Find where the given text appears and provide that cell's center as (x, y) coordinate. 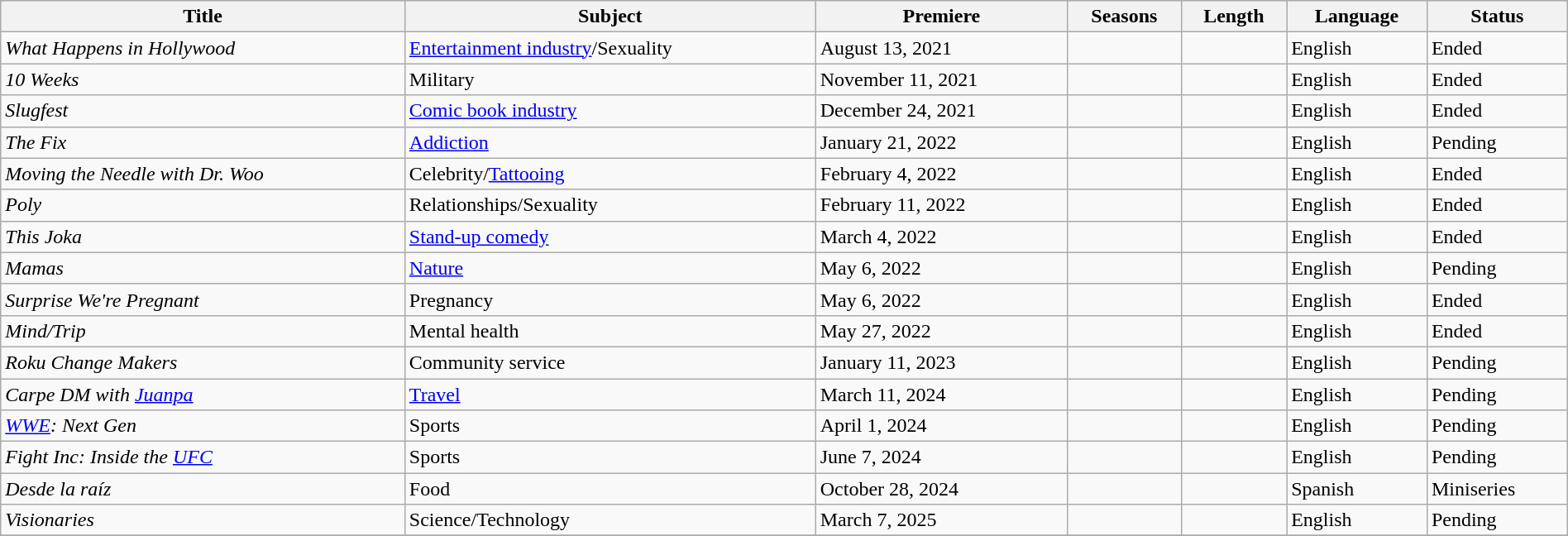
Desde la raíz (203, 489)
Addiction (610, 142)
Military (610, 79)
May 27, 2022 (941, 331)
Food (610, 489)
Moving the Needle with Dr. Woo (203, 174)
Celebrity/Tattooing (610, 174)
March 11, 2024 (941, 395)
June 7, 2024 (941, 457)
Nature (610, 268)
Surprise We're Pregnant (203, 299)
What Happens in Hollywood (203, 48)
March 7, 2025 (941, 520)
August 13, 2021 (941, 48)
Pregnancy (610, 299)
Community service (610, 362)
Mamas (203, 268)
Slugfest (203, 111)
Carpe DM with Juanpa (203, 395)
February 4, 2022 (941, 174)
Status (1497, 17)
Relationships/Sexuality (610, 205)
Mental health (610, 331)
Spanish (1357, 489)
Mind/Trip (203, 331)
Comic book industry (610, 111)
November 11, 2021 (941, 79)
Title (203, 17)
This Joka (203, 237)
Premiere (941, 17)
Seasons (1125, 17)
Visionaries (203, 520)
Subject (610, 17)
Travel (610, 395)
Miniseries (1497, 489)
February 11, 2022 (941, 205)
March 4, 2022 (941, 237)
October 28, 2024 (941, 489)
WWE: Next Gen (203, 426)
Stand-up comedy (610, 237)
January 11, 2023 (941, 362)
Fight Inc: Inside the UFC (203, 457)
January 21, 2022 (941, 142)
Language (1357, 17)
Entertainment industry/Sexuality (610, 48)
Length (1234, 17)
The Fix (203, 142)
10 Weeks (203, 79)
Science/Technology (610, 520)
Roku Change Makers (203, 362)
December 24, 2021 (941, 111)
April 1, 2024 (941, 426)
Poly (203, 205)
